Identify which cell holds the provided text, then report its [x, y] central coordinate. 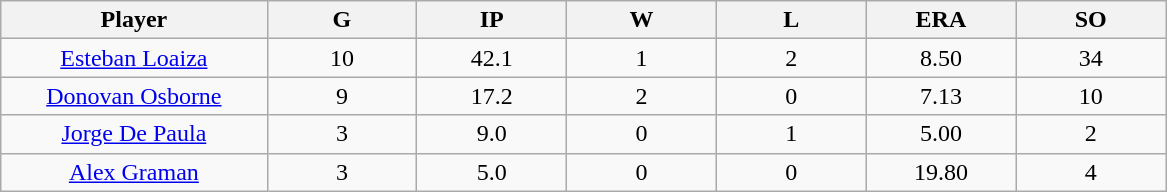
42.1 [492, 58]
4 [1091, 172]
Player [134, 20]
9.0 [492, 134]
17.2 [492, 96]
SO [1091, 20]
Esteban Loaiza [134, 58]
L [791, 20]
ERA [941, 20]
5.0 [492, 172]
34 [1091, 58]
19.80 [941, 172]
8.50 [941, 58]
W [642, 20]
G [342, 20]
9 [342, 96]
IP [492, 20]
5.00 [941, 134]
Jorge De Paula [134, 134]
7.13 [941, 96]
Donovan Osborne [134, 96]
Alex Graman [134, 172]
